Determine the [x, y] coordinate at the center of the cell enclosing the given text.  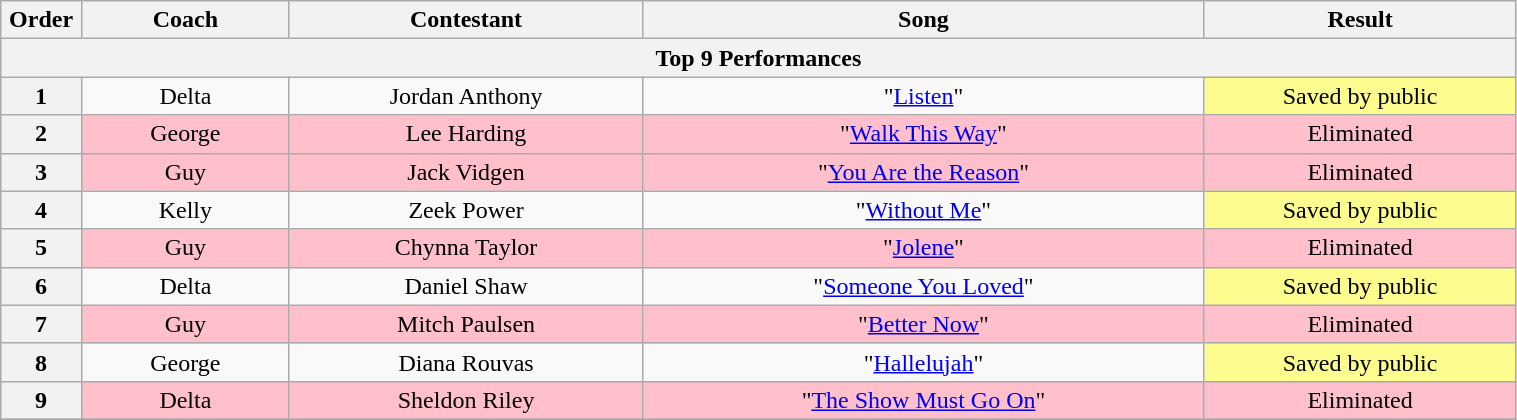
9 [42, 400]
Top 9 Performances [758, 58]
"Without Me" [924, 210]
Diana Rouvas [466, 362]
5 [42, 248]
1 [42, 96]
"You Are the Reason" [924, 172]
4 [42, 210]
"Listen" [924, 96]
Mitch Paulsen [466, 324]
2 [42, 134]
7 [42, 324]
Order [42, 20]
Daniel Shaw [466, 286]
Jordan Anthony [466, 96]
8 [42, 362]
"Someone You Loved" [924, 286]
Kelly [185, 210]
"Jolene" [924, 248]
Sheldon Riley [466, 400]
3 [42, 172]
"Hallelujah" [924, 362]
Contestant [466, 20]
"Better Now" [924, 324]
Result [1360, 20]
Song [924, 20]
Chynna Taylor [466, 248]
6 [42, 286]
Coach [185, 20]
Zeek Power [466, 210]
"Walk This Way" [924, 134]
"The Show Must Go On" [924, 400]
Lee Harding [466, 134]
Jack Vidgen [466, 172]
